Locate the cell with the specified text and output its (x, y) center coordinate. 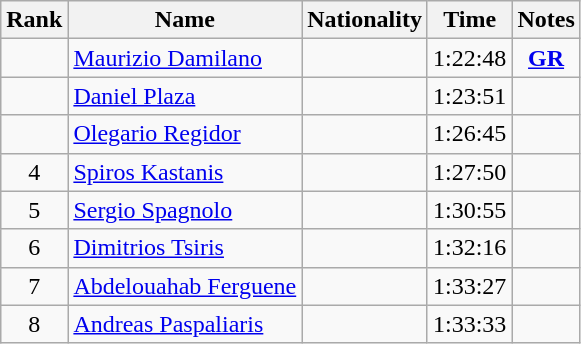
7 (34, 286)
Time (469, 20)
Sergio Spagnolo (185, 210)
Daniel Plaza (185, 96)
1:33:33 (469, 324)
8 (34, 324)
5 (34, 210)
1:30:55 (469, 210)
1:33:27 (469, 286)
Andreas Paspaliaris (185, 324)
1:32:16 (469, 248)
1:26:45 (469, 134)
Dimitrios Tsiris (185, 248)
Nationality (365, 20)
Rank (34, 20)
GR (546, 58)
1:23:51 (469, 96)
4 (34, 172)
6 (34, 248)
Spiros Kastanis (185, 172)
Olegario Regidor (185, 134)
Notes (546, 20)
Maurizio Damilano (185, 58)
Name (185, 20)
1:22:48 (469, 58)
1:27:50 (469, 172)
Abdelouahab Ferguene (185, 286)
